Search for the cell housing the specified text and yield its [x, y] center coordinate. 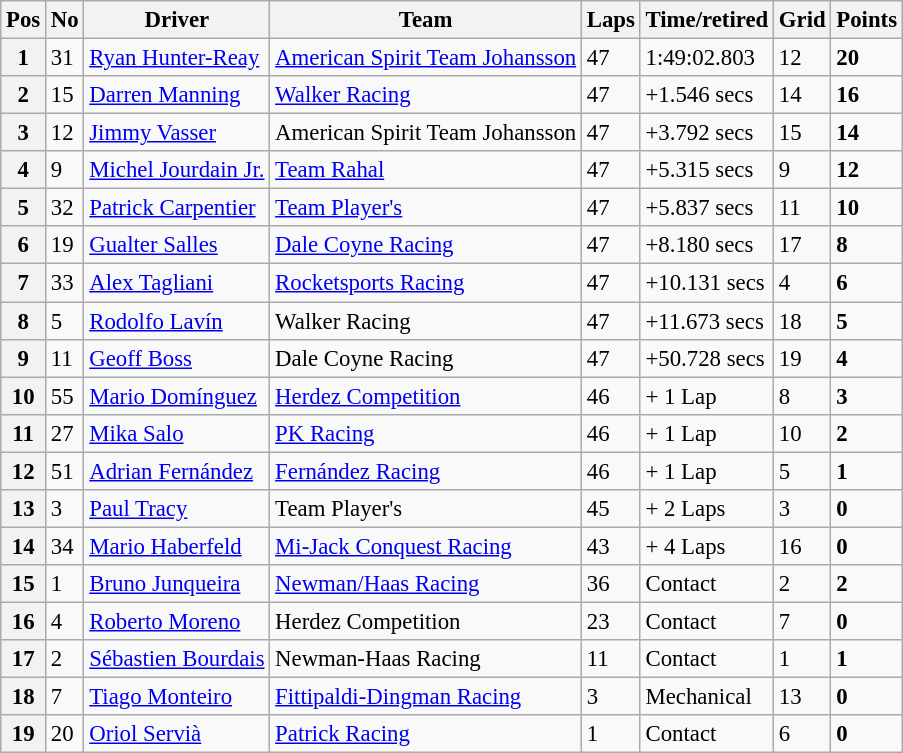
Michel Jourdain Jr. [177, 170]
Rodolfo Lavín [177, 321]
+ 2 Laps [706, 509]
Patrick Carpentier [177, 208]
32 [65, 208]
Team [426, 20]
Points [866, 20]
+50.728 secs [706, 358]
36 [610, 584]
Jimmy Vasser [177, 133]
Newman/Haas Racing [426, 584]
+5.315 secs [706, 170]
No [65, 20]
Mika Salo [177, 433]
Paul Tracy [177, 509]
Sébastien Bourdais [177, 659]
+3.792 secs [706, 133]
23 [610, 621]
Pos [24, 20]
Laps [610, 20]
Roberto Moreno [177, 621]
31 [65, 58]
+5.837 secs [706, 208]
Fittipaldi-Dingman Racing [426, 697]
27 [65, 433]
Tiago Monteiro [177, 697]
+11.673 secs [706, 321]
+10.131 secs [706, 283]
Adrian Fernández [177, 471]
Patrick Racing [426, 734]
Mechanical [706, 697]
33 [65, 283]
Mario Haberfeld [177, 546]
Time/retired [706, 20]
Bruno Junqueira [177, 584]
Driver [177, 20]
Newman-Haas Racing [426, 659]
+8.180 secs [706, 245]
Mi-Jack Conquest Racing [426, 546]
34 [65, 546]
55 [65, 396]
Mario Domínguez [177, 396]
51 [65, 471]
Fernández Racing [426, 471]
45 [610, 509]
43 [610, 546]
PK Racing [426, 433]
+1.546 secs [706, 95]
Team Rahal [426, 170]
Alex Tagliani [177, 283]
Darren Manning [177, 95]
1:49:02.803 [706, 58]
Oriol Servià [177, 734]
Rocketsports Racing [426, 283]
Geoff Boss [177, 358]
Grid [802, 20]
+ 4 Laps [706, 546]
Gualter Salles [177, 245]
Ryan Hunter-Reay [177, 58]
